Scan for the cell matching the given text and deliver its (X, Y) coordinate at center. 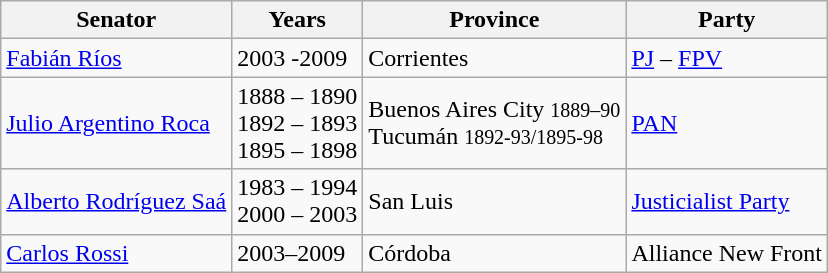
Carlos Rossi (116, 253)
Years (298, 20)
2003 -2009 (298, 58)
Julio Argentino Roca (116, 123)
Justicialist Party (727, 202)
Alliance New Front (727, 253)
Corrientes (494, 58)
Alberto Rodríguez Saá (116, 202)
PJ – FPV (727, 58)
Province (494, 20)
Senator (116, 20)
PAN (727, 123)
1888 – 18901892 – 18931895 – 1898 (298, 123)
1983 – 19942000 – 2003 (298, 202)
Party (727, 20)
2003–2009 (298, 253)
Fabián Ríos (116, 58)
Córdoba (494, 253)
San Luis (494, 202)
Buenos Aires City 1889–90 Tucumán 1892-93/1895-98 (494, 123)
